Pinpoint the cell where the given text exists, returning its [X, Y] midpoint coordinate. 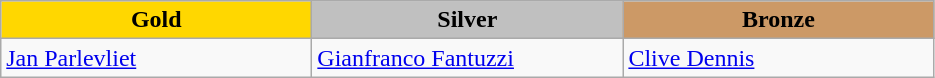
Silver [468, 20]
Gianfranco Fantuzzi [468, 58]
Gold [156, 20]
Bronze [778, 20]
Jan Parlevliet [156, 58]
Clive Dennis [778, 58]
